Return the (x, y) coordinate for the center point of the cell that contains the specified text.  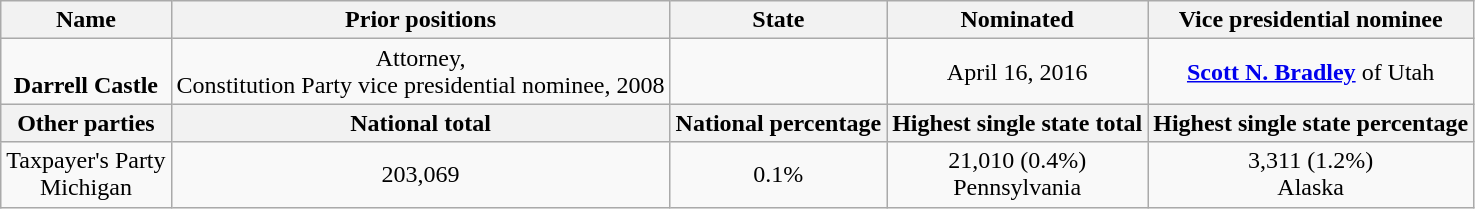
Nominated (1018, 20)
Name (86, 20)
203,069 (420, 174)
Highest single state total (1018, 123)
National percentage (778, 123)
Vice presidential nominee (1311, 20)
3,311 (1.2%)Alaska (1311, 174)
Scott N. Bradley of Utah (1311, 72)
Highest single state percentage (1311, 123)
Prior positions (420, 20)
State (778, 20)
Other parties (86, 123)
Darrell Castle (86, 72)
Taxpayer's PartyMichigan (86, 174)
0.1% (778, 174)
National total (420, 123)
April 16, 2016 (1018, 72)
Attorney,Constitution Party vice presidential nominee, 2008 (420, 72)
21,010 (0.4%)Pennsylvania (1018, 174)
